Locate the cell with the specified text and output its [x, y] center coordinate. 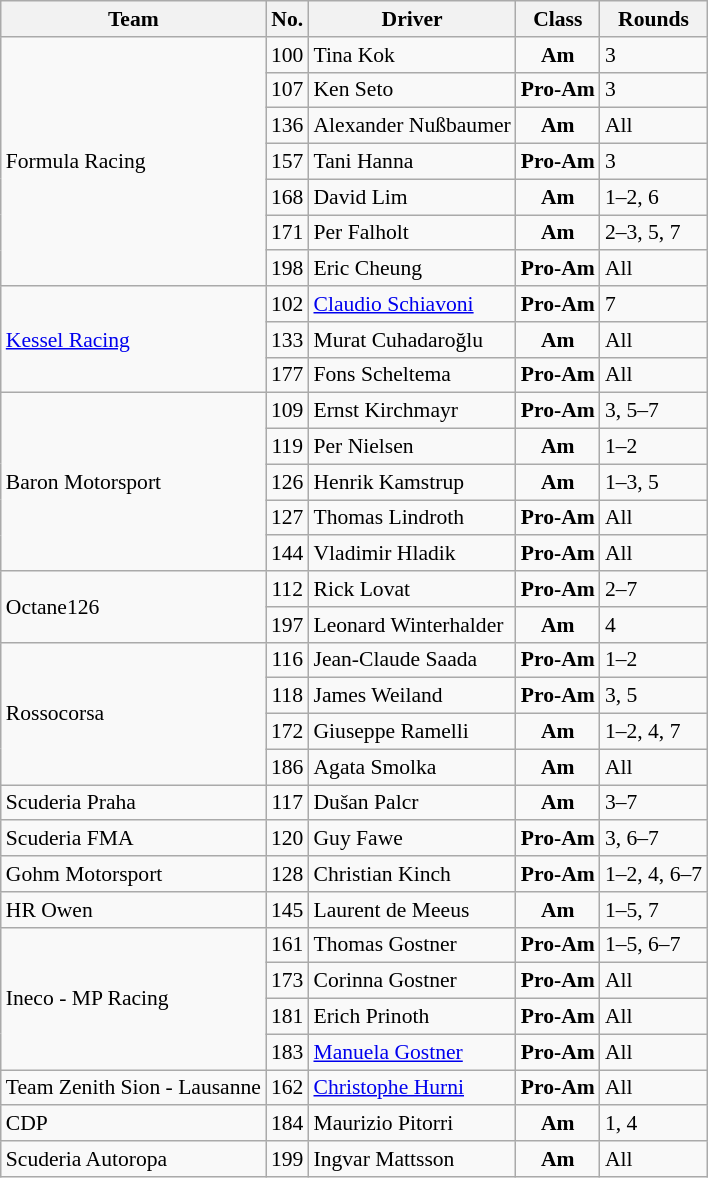
Per Falholt [412, 233]
Team Zenith Sion - Lausanne [134, 1088]
145 [288, 910]
3, 5 [654, 696]
197 [288, 625]
3, 5–7 [654, 411]
Rossocorsa [134, 713]
Scuderia Praha [134, 803]
127 [288, 518]
168 [288, 197]
No. [288, 19]
120 [288, 839]
Class [558, 19]
Kessel Racing [134, 340]
172 [288, 732]
Formula Racing [134, 162]
Eric Cheung [412, 269]
Rounds [654, 19]
Manuela Gostner [412, 1052]
198 [288, 269]
Ken Seto [412, 90]
HR Owen [134, 910]
Agata Smolka [412, 767]
118 [288, 696]
Erich Prinoth [412, 1017]
James Weiland [412, 696]
Gohm Motorsport [134, 874]
Corinna Gostner [412, 981]
Fons Scheltema [412, 375]
Laurent de Meeus [412, 910]
Christian Kinch [412, 874]
Murat Cuhadaroğlu [412, 340]
128 [288, 874]
186 [288, 767]
Tina Kok [412, 55]
2–7 [654, 589]
Ingvar Mattsson [412, 1159]
Driver [412, 19]
Leonard Winterhalder [412, 625]
199 [288, 1159]
162 [288, 1088]
3–7 [654, 803]
1–5, 6–7 [654, 945]
173 [288, 981]
Rick Lovat [412, 589]
119 [288, 447]
117 [288, 803]
1–2, 4, 6–7 [654, 874]
100 [288, 55]
Jean-Claude Saada [412, 660]
184 [288, 1124]
Christophe Hurni [412, 1088]
Ineco - MP Racing [134, 998]
Dušan Palcr [412, 803]
1–2, 4, 7 [654, 732]
Claudio Schiavoni [412, 304]
Team [134, 19]
177 [288, 375]
1–2, 6 [654, 197]
161 [288, 945]
116 [288, 660]
109 [288, 411]
102 [288, 304]
2–3, 5, 7 [654, 233]
Thomas Gostner [412, 945]
Henrik Kamstrup [412, 482]
Tani Hanna [412, 162]
1, 4 [654, 1124]
183 [288, 1052]
Vladimir Hladik [412, 554]
7 [654, 304]
David Lim [412, 197]
126 [288, 482]
Guy Fawe [412, 839]
Maurizio Pitorri [412, 1124]
Alexander Nußbaumer [412, 126]
1–5, 7 [654, 910]
CDP [134, 1124]
Thomas Lindroth [412, 518]
3, 6–7 [654, 839]
Octane126 [134, 606]
107 [288, 90]
133 [288, 340]
Scuderia FMA [134, 839]
112 [288, 589]
144 [288, 554]
1–3, 5 [654, 482]
Baron Motorsport [134, 482]
Ernst Kirchmayr [412, 411]
Scuderia Autoropa [134, 1159]
Giuseppe Ramelli [412, 732]
171 [288, 233]
157 [288, 162]
136 [288, 126]
Per Nielsen [412, 447]
181 [288, 1017]
4 [654, 625]
